Determine the [x, y] coordinate at the center of the cell enclosing the given text.  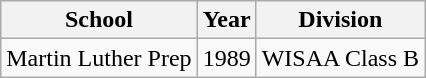
WISAA Class B [340, 58]
School [99, 20]
Year [226, 20]
1989 [226, 58]
Division [340, 20]
Martin Luther Prep [99, 58]
